Capture the cell that displays the provided text and extract its (x, y) central coordinate. 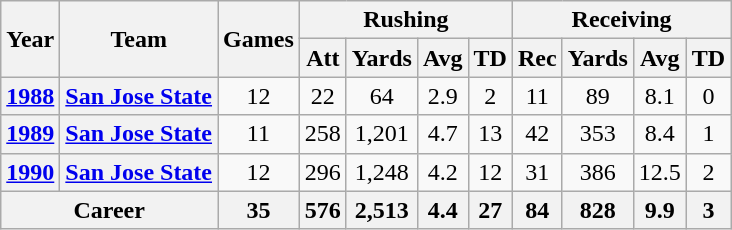
1990 (30, 172)
1,248 (382, 172)
4.4 (442, 210)
64 (382, 96)
3 (708, 210)
353 (598, 134)
1 (708, 134)
8.1 (660, 96)
Receiving (621, 20)
Year (30, 39)
22 (322, 96)
31 (537, 172)
4.7 (442, 134)
Team (139, 39)
9.9 (660, 210)
42 (537, 134)
Att (322, 58)
828 (598, 210)
35 (259, 210)
12.5 (660, 172)
Career (110, 210)
296 (322, 172)
258 (322, 134)
4.2 (442, 172)
576 (322, 210)
Rec (537, 58)
386 (598, 172)
2,513 (382, 210)
Games (259, 39)
84 (537, 210)
Rushing (406, 20)
27 (490, 210)
2.9 (442, 96)
89 (598, 96)
13 (490, 134)
0 (708, 96)
8.4 (660, 134)
1989 (30, 134)
1,201 (382, 134)
1988 (30, 96)
